Find where the given text appears and provide that cell's center as [x, y] coordinate. 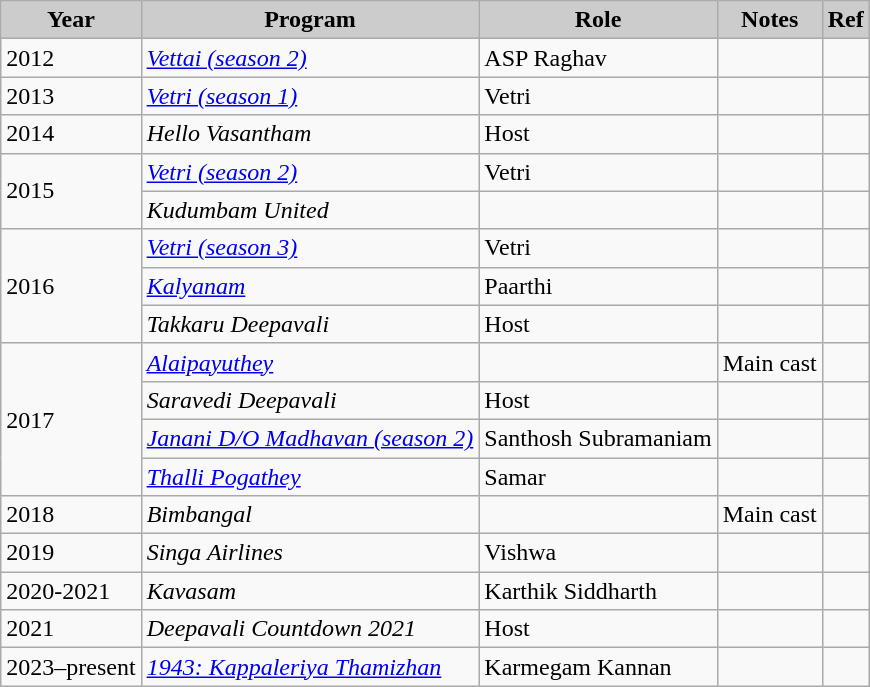
Role [598, 20]
Saravedi Deepavali [310, 400]
2017 [71, 419]
Vetri (season 1) [310, 96]
Singa Airlines [310, 553]
Deepavali Countdown 2021 [310, 629]
Takkaru Deepavali [310, 324]
Janani D/O Madhavan (season 2) [310, 438]
2015 [71, 191]
2021 [71, 629]
Year [71, 20]
Kalyanam [310, 286]
2012 [71, 58]
ASP Raghav [598, 58]
1943: Kappaleriya Thamizhan [310, 667]
Vetri (season 3) [310, 248]
2014 [71, 134]
Paarthi [598, 286]
Notes [770, 20]
Vettai (season 2) [310, 58]
2016 [71, 286]
Samar [598, 477]
2020-2021 [71, 591]
Bimbangal [310, 515]
Santhosh Subramaniam [598, 438]
2023–present [71, 667]
Vetri (season 2) [310, 172]
Karthik Siddharth [598, 591]
Hello Vasantham [310, 134]
Alaipayuthey [310, 362]
Ref [846, 20]
Kudumbam United [310, 210]
Karmegam Kannan [598, 667]
2018 [71, 515]
Thalli Pogathey [310, 477]
Program [310, 20]
Kavasam [310, 591]
2019 [71, 553]
Vishwa [598, 553]
2013 [71, 96]
